Return [X, Y] of the center of cell containing provided text 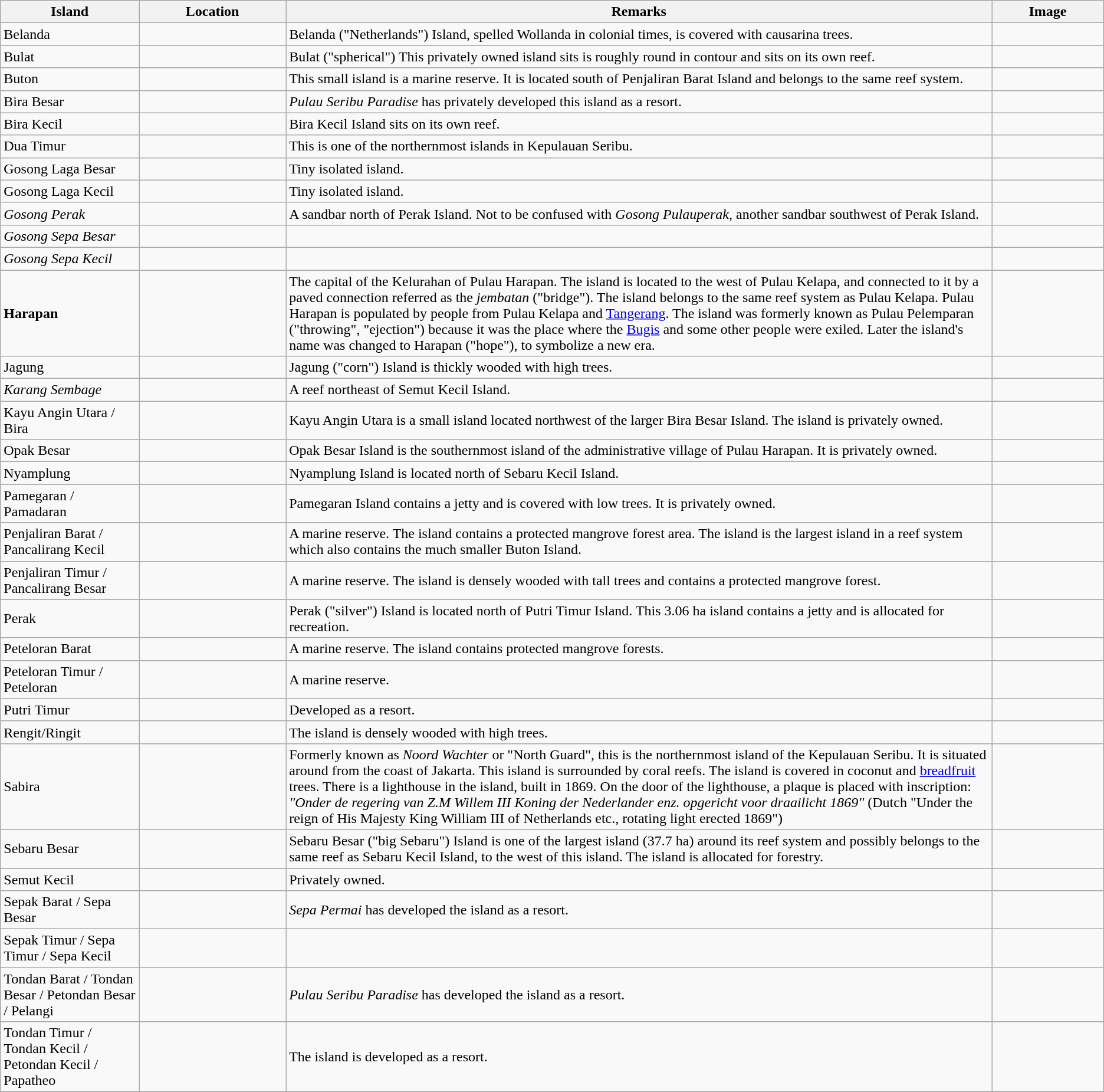
This is one of the northernmost islands in Kepulauan Seribu. [639, 146]
Nyamplung [70, 473]
Bulat [70, 57]
Jagung ("corn") Island is thickly wooded with high trees. [639, 368]
A marine reserve. The island is densely wooded with tall trees and contains a protected mangrove forest. [639, 581]
Bulat ("spherical") This privately owned island sits is roughly round in contour and sits on its own reef. [639, 57]
Peteloran Barat [70, 649]
A reef northeast of Semut Kecil Island. [639, 390]
Karang Sembage [70, 390]
Bira Besar [70, 101]
Privately owned. [639, 880]
Pamegaran Island contains a jetty and is covered with low trees. It is privately owned. [639, 504]
Sebaru Besar [70, 848]
Sepa Permai has developed the island as a resort. [639, 910]
Peteloran Timur / Peteloran [70, 680]
Pamegaran / Pamadaran [70, 504]
Gosong Laga Kecil [70, 191]
Gosong Sepa Kecil [70, 258]
Putri Timur [70, 710]
Dua Timur [70, 146]
Image [1048, 12]
Nyamplung Island is located north of Sebaru Kecil Island. [639, 473]
Perak ("silver") Island is located north of Putri Timur Island. This 3.06 ha island contains a jetty and is allocated for recreation. [639, 618]
Sabira [70, 786]
Pulau Seribu Paradise has privately developed this island as a resort. [639, 101]
Semut Kecil [70, 880]
Belanda ("Netherlands") Island, spelled Wollanda in colonial times, is covered with causarina trees. [639, 34]
Rengit/Ringit [70, 732]
A marine reserve. The island contains protected mangrove forests. [639, 649]
This small island is a marine reserve. It is located south of Penjaliran Barat Island and belongs to the same reef system. [639, 79]
Sepak Timur / Sepa Timur / Sepa Kecil [70, 949]
Gosong Sepa Besar [70, 236]
Location [212, 12]
Opak Besar [70, 451]
The island is developed as a resort. [639, 1057]
Penjaliran Barat / Pancalirang Kecil [70, 542]
Belanda [70, 34]
Developed as a resort. [639, 710]
Island [70, 12]
The island is densely wooded with high trees. [639, 732]
Remarks [639, 12]
Kayu Angin Utara is a small island located northwest of the larger Bira Besar Island. The island is privately owned. [639, 420]
Perak [70, 618]
Buton [70, 79]
Opak Besar Island is the southernmost island of the administrative village of Pulau Harapan. It is privately owned. [639, 451]
Gosong Laga Besar [70, 169]
Jagung [70, 368]
Tondan Barat / Tondan Besar / Petondan Besar / Pelangi [70, 995]
Sepak Barat / Sepa Besar [70, 910]
Tondan Timur / Tondan Kecil / Petondan Kecil / Papatheo [70, 1057]
Penjaliran Timur / Pancalirang Besar [70, 581]
Pulau Seribu Paradise has developed the island as a resort. [639, 995]
Harapan [70, 313]
A marine reserve. [639, 680]
Kayu Angin Utara / Bira [70, 420]
Bira Kecil [70, 124]
A sandbar north of Perak Island. Not to be confused with Gosong Pulauperak, another sandbar southwest of Perak Island. [639, 214]
Bira Kecil Island sits on its own reef. [639, 124]
Gosong Perak [70, 214]
